Output the [X, Y] coordinate of the center of the cell containing the given text.  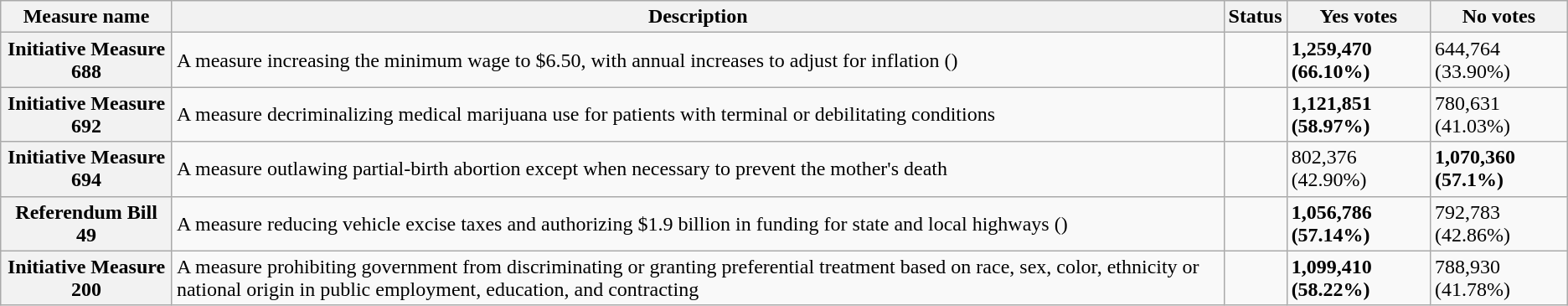
Description [698, 17]
Yes votes [1359, 17]
1,121,851 (58.97%) [1359, 114]
Initiative Measure 694 [87, 169]
780,631 (41.03%) [1499, 114]
A measure decriminalizing medical marijuana use for patients with terminal or debilitating conditions [698, 114]
No votes [1499, 17]
A measure outlawing partial-birth abortion except when necessary to prevent the mother's death [698, 169]
1,259,470 (66.10%) [1359, 60]
792,783 (42.86%) [1499, 223]
Initiative Measure 692 [87, 114]
1,056,786 (57.14%) [1359, 223]
A measure reducing vehicle excise taxes and authorizing $1.9 billion in funding for state and local highways () [698, 223]
Status [1255, 17]
1,070,360 (57.1%) [1499, 169]
788,930 (41.78%) [1499, 278]
Initiative Measure 688 [87, 60]
Referendum Bill 49 [87, 223]
Measure name [87, 17]
Initiative Measure 200 [87, 278]
802,376 (42.90%) [1359, 169]
644,764 (33.90%) [1499, 60]
1,099,410 (58.22%) [1359, 278]
A measure increasing the minimum wage to $6.50, with annual increases to adjust for inflation () [698, 60]
